Return the (x, y) coordinate for the center point of the cell that contains the specified text.  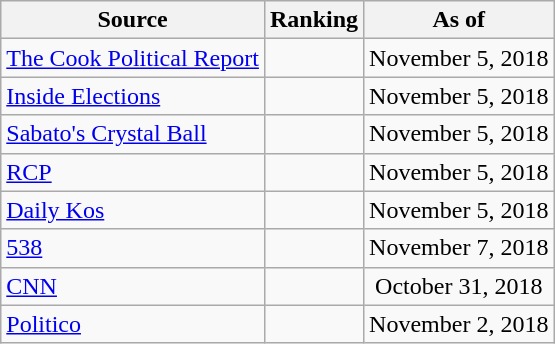
Source (133, 20)
538 (133, 248)
CNN (133, 286)
RCP (133, 172)
Daily Kos (133, 210)
The Cook Political Report (133, 58)
Politico (133, 324)
Inside Elections (133, 96)
As of (459, 20)
November 2, 2018 (459, 324)
Ranking (314, 20)
October 31, 2018 (459, 286)
Sabato's Crystal Ball (133, 134)
November 7, 2018 (459, 248)
